From the cell containing the given text, extract its center point as [X, Y] coordinate. 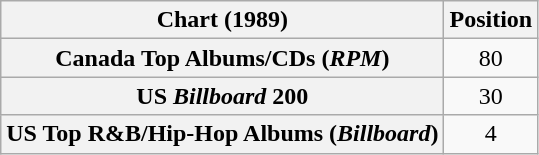
Canada Top Albums/CDs (RPM) [222, 58]
US Top R&B/Hip-Hop Albums (Billboard) [222, 134]
4 [491, 134]
80 [491, 58]
US Billboard 200 [222, 96]
Chart (1989) [222, 20]
Position [491, 20]
30 [491, 96]
